Detect which cell encompasses the target text, then output its [x, y] center coordinate. 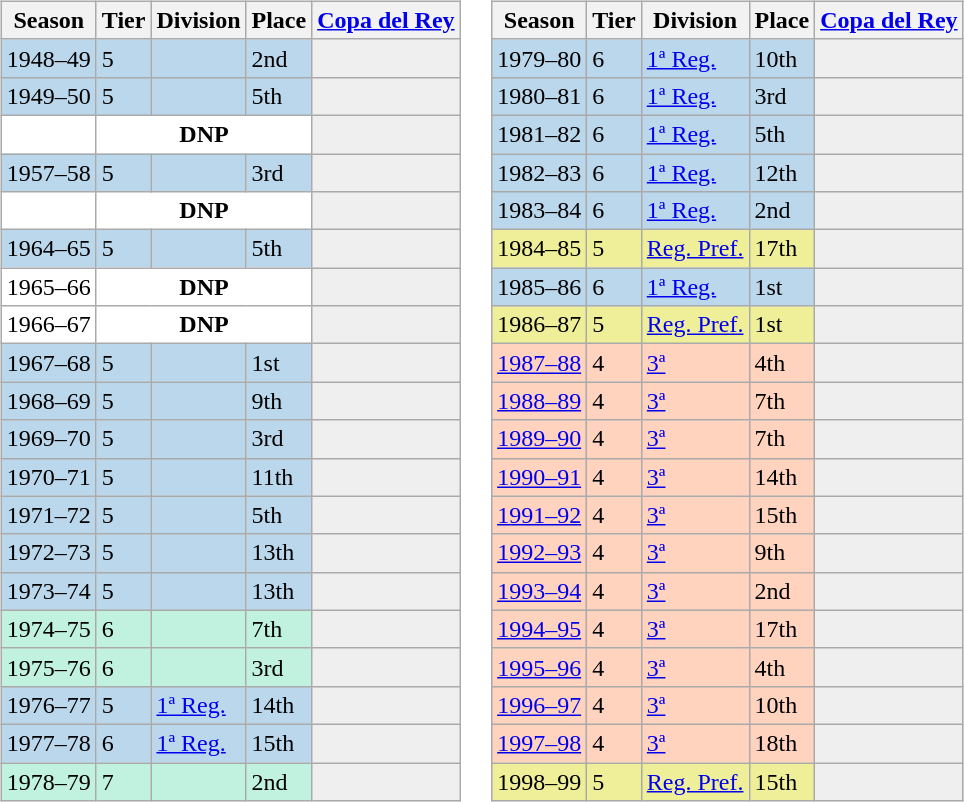
1969–70 [48, 439]
1984–85 [540, 249]
1990–91 [540, 477]
7 [124, 781]
1998–99 [540, 781]
1978–79 [48, 781]
1975–76 [48, 667]
1979–80 [540, 58]
1987–88 [540, 363]
1993–94 [540, 591]
1957–58 [48, 173]
1965–66 [48, 287]
1991–92 [540, 515]
18th [782, 743]
1986–87 [540, 325]
1983–84 [540, 211]
1964–65 [48, 249]
1992–93 [540, 553]
1973–74 [48, 591]
1968–69 [48, 401]
12th [782, 173]
1982–83 [540, 173]
1997–98 [540, 743]
1966–67 [48, 325]
1995–96 [540, 667]
1980–81 [540, 96]
1970–71 [48, 477]
1971–72 [48, 515]
1967–68 [48, 363]
1994–95 [540, 629]
1996–97 [540, 705]
1981–82 [540, 134]
1985–86 [540, 287]
11th [279, 477]
1948–49 [48, 58]
1977–78 [48, 743]
1972–73 [48, 553]
1976–77 [48, 705]
1949–50 [48, 96]
1988–89 [540, 401]
1989–90 [540, 439]
1974–75 [48, 629]
